Determine the [X, Y] coordinate at the center of the cell enclosing the given text.  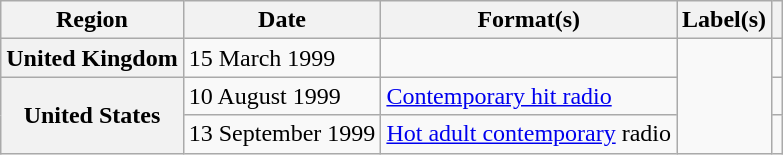
15 March 1999 [282, 58]
13 September 1999 [282, 134]
Format(s) [529, 20]
Contemporary hit radio [529, 96]
United Kingdom [92, 58]
United States [92, 115]
Date [282, 20]
10 August 1999 [282, 96]
Region [92, 20]
Label(s) [724, 20]
Hot adult contemporary radio [529, 134]
